Return [x, y] of the center of cell containing provided text 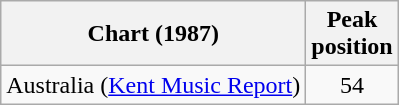
Peakposition [352, 34]
Chart (1987) [154, 34]
54 [352, 85]
Australia (Kent Music Report) [154, 85]
